Return the (x, y) coordinate for the center point of the cell that contains the specified text.  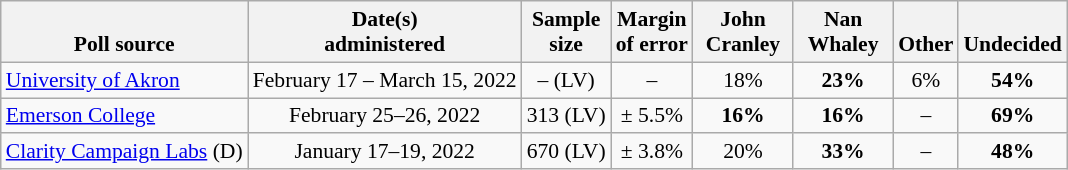
313 (LV) (566, 116)
23% (843, 80)
Poll source (124, 32)
6% (926, 80)
Marginof error (652, 32)
Samplesize (566, 32)
Emerson College (124, 116)
670 (LV) (566, 152)
± 5.5% (652, 116)
69% (1012, 116)
JohnCranley (743, 32)
Other (926, 32)
Date(s)administered (385, 32)
University of Akron (124, 80)
Clarity Campaign Labs (D) (124, 152)
NanWhaley (843, 32)
February 17 – March 15, 2022 (385, 80)
– (LV) (566, 80)
February 25–26, 2022 (385, 116)
48% (1012, 152)
Undecided (1012, 32)
18% (743, 80)
January 17–19, 2022 (385, 152)
54% (1012, 80)
20% (743, 152)
± 3.8% (652, 152)
33% (843, 152)
